Identify which cell holds the provided text, then report its (x, y) central coordinate. 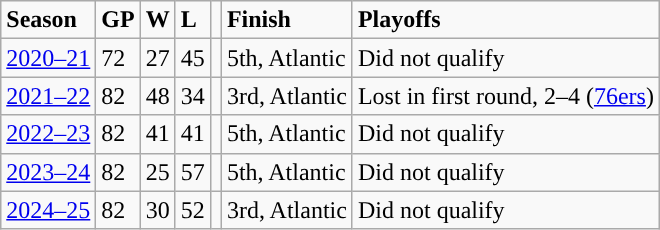
2024–25 (48, 210)
34 (192, 96)
45 (192, 58)
30 (158, 210)
2020–21 (48, 58)
Playoffs (506, 20)
2021–22 (48, 96)
W (158, 20)
2022–23 (48, 134)
48 (158, 96)
Season (48, 20)
2023–24 (48, 172)
L (192, 20)
GP (118, 20)
72 (118, 58)
Finish (286, 20)
52 (192, 210)
27 (158, 58)
25 (158, 172)
Lost in first round, 2–4 (76ers) (506, 96)
57 (192, 172)
